From the cell containing the given text, extract its center point as [x, y] coordinate. 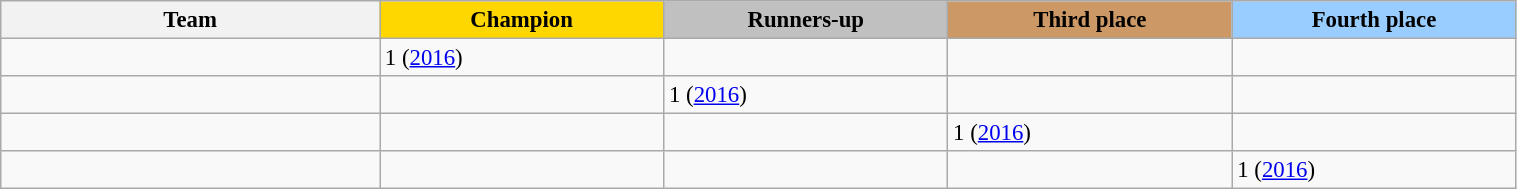
Fourth place [1374, 20]
Champion [522, 20]
Third place [1090, 20]
Runners-up [806, 20]
Team [190, 20]
